Identify which cell holds the provided text, then report its [X, Y] central coordinate. 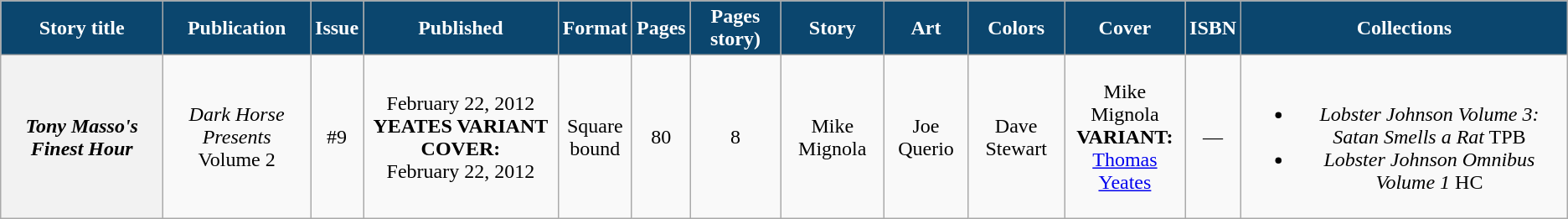
— [1213, 137]
Joe Querio [926, 137]
Colors [1016, 29]
Story [833, 29]
Dark Horse PresentsVolume 2 [237, 137]
Publication [237, 29]
Tony Masso's Finest Hour [82, 137]
February 22, 2012YEATES VARIANT COVER:February 22, 2012 [461, 137]
Squarebound [595, 137]
Format [595, 29]
Dave Stewart [1016, 137]
Collections [1405, 29]
Pages story) [735, 29]
#9 [337, 137]
Pages [661, 29]
Story title [82, 29]
Mike Mignola [833, 137]
80 [661, 137]
Issue [337, 29]
Cover [1124, 29]
8 [735, 137]
Lobster Johnson Volume 3: Satan Smells a Rat TPBLobster Johnson Omnibus Volume 1 HC [1405, 137]
Published [461, 29]
Art [926, 29]
ISBN [1213, 29]
Mike MignolaVARIANT:Thomas Yeates [1124, 137]
